Return the [X, Y] coordinate for the center point of the cell that contains the specified text.  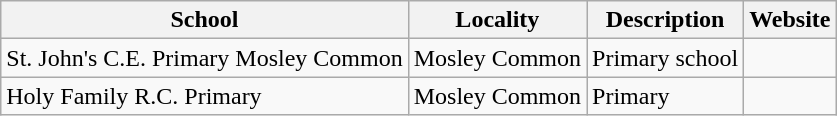
Primary [666, 96]
Holy Family R.C. Primary [204, 96]
St. John's C.E. Primary Mosley Common [204, 58]
Locality [497, 20]
Website [790, 20]
Primary school [666, 58]
School [204, 20]
Description [666, 20]
